Detect which cell encompasses the target text, then output its [X, Y] center coordinate. 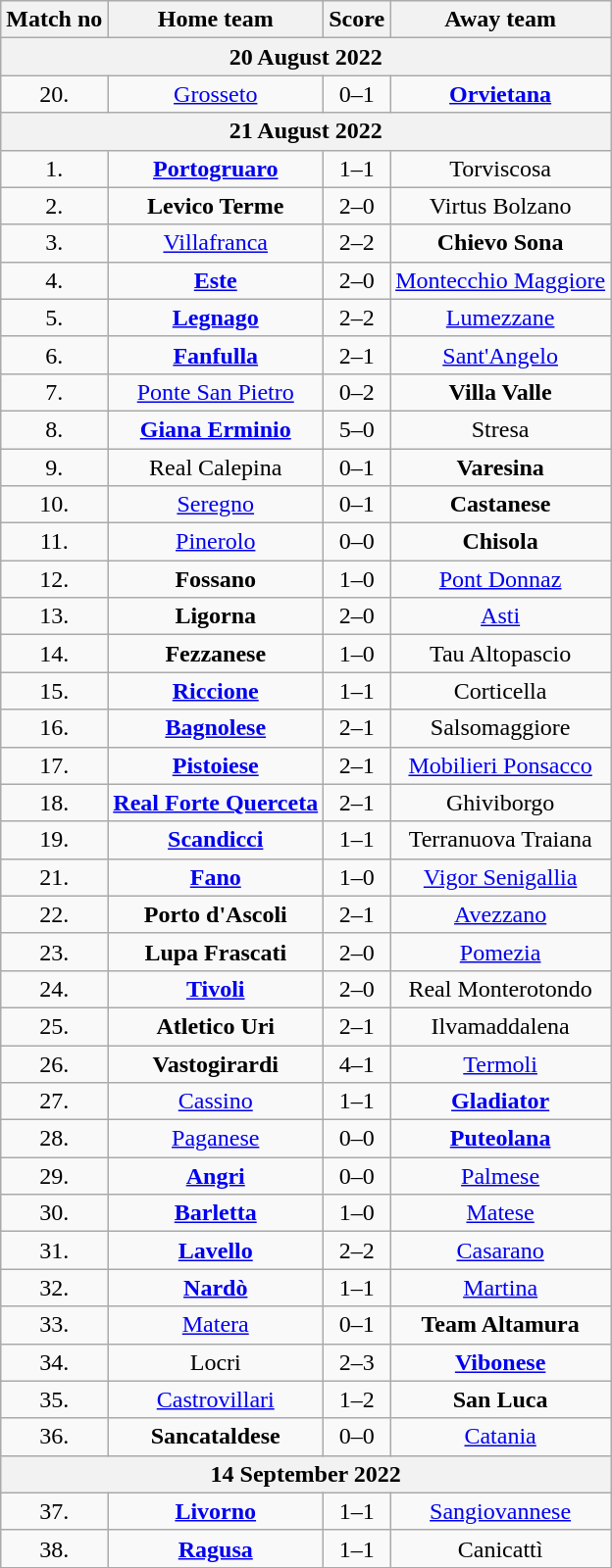
Vastogirardi [216, 1063]
Fossano [216, 579]
Away team [500, 20]
Gladiator [500, 1102]
Catania [500, 1437]
Matese [500, 1213]
15. [55, 691]
Cassino [216, 1102]
Fezzanese [216, 654]
Montecchio Maggiore [500, 280]
Terranuova Traiana [500, 840]
3. [55, 243]
35. [55, 1399]
27. [55, 1102]
Pomezia [500, 952]
Riccione [216, 691]
Asti [500, 616]
21. [55, 877]
Livorno [216, 1511]
Termoli [500, 1063]
30. [55, 1213]
20. [55, 94]
Giana Erminio [216, 429]
Fano [216, 877]
Villa Valle [500, 392]
Grosseto [216, 94]
Castrovillari [216, 1399]
Este [216, 280]
5. [55, 318]
Nardò [216, 1288]
Ilvamaddalena [500, 1026]
Matera [216, 1325]
Locri [216, 1362]
Ragusa [216, 1548]
Portogruaro [216, 169]
21 August 2022 [306, 131]
8. [55, 429]
22. [55, 914]
4–1 [357, 1063]
28. [55, 1139]
14 September 2022 [306, 1474]
33. [55, 1325]
4. [55, 280]
38. [55, 1548]
37. [55, 1511]
13. [55, 616]
19. [55, 840]
23. [55, 952]
Tau Altopascio [500, 654]
Lavello [216, 1250]
14. [55, 654]
Barletta [216, 1213]
31. [55, 1250]
Scandicci [216, 840]
2. [55, 206]
Sangiovannese [500, 1511]
Salsomaggiore [500, 728]
Virtus Bolzano [500, 206]
Legnago [216, 318]
Angri [216, 1176]
Seregno [216, 505]
29. [55, 1176]
Pistoiese [216, 765]
Pinerolo [216, 542]
Orvietana [500, 94]
1–2 [357, 1399]
18. [55, 803]
Ghiviborgo [500, 803]
32. [55, 1288]
16. [55, 728]
Tivoli [216, 989]
Match no [55, 20]
Fanfulla [216, 355]
Vibonese [500, 1362]
24. [55, 989]
Corticella [500, 691]
Ligorna [216, 616]
Lumezzane [500, 318]
Casarano [500, 1250]
Paganese [216, 1139]
Score [357, 20]
Pont Donnaz [500, 579]
7. [55, 392]
9. [55, 467]
25. [55, 1026]
Atletico Uri [216, 1026]
Chisola [500, 542]
Varesina [500, 467]
Chievo Sona [500, 243]
Vigor Senigallia [500, 877]
Avezzano [500, 914]
17. [55, 765]
12. [55, 579]
San Luca [500, 1399]
10. [55, 505]
1. [55, 169]
11. [55, 542]
Torviscosa [500, 169]
Bagnolese [216, 728]
Real Forte Querceta [216, 803]
Villafranca [216, 243]
Martina [500, 1288]
5–0 [357, 429]
0–2 [357, 392]
26. [55, 1063]
34. [55, 1362]
Porto d'Ascoli [216, 914]
Sancataldese [216, 1437]
Ponte San Pietro [216, 392]
6. [55, 355]
2–3 [357, 1362]
Sant'Angelo [500, 355]
Team Altamura [500, 1325]
Home team [216, 20]
Palmese [500, 1176]
Mobilieri Ponsacco [500, 765]
Lupa Frascati [216, 952]
Canicattì [500, 1548]
Levico Terme [216, 206]
Puteolana [500, 1139]
36. [55, 1437]
Castanese [500, 505]
Stresa [500, 429]
Real Calepina [216, 467]
Real Monterotondo [500, 989]
20 August 2022 [306, 57]
